Scan for the cell matching the given text and deliver its [x, y] coordinate at center. 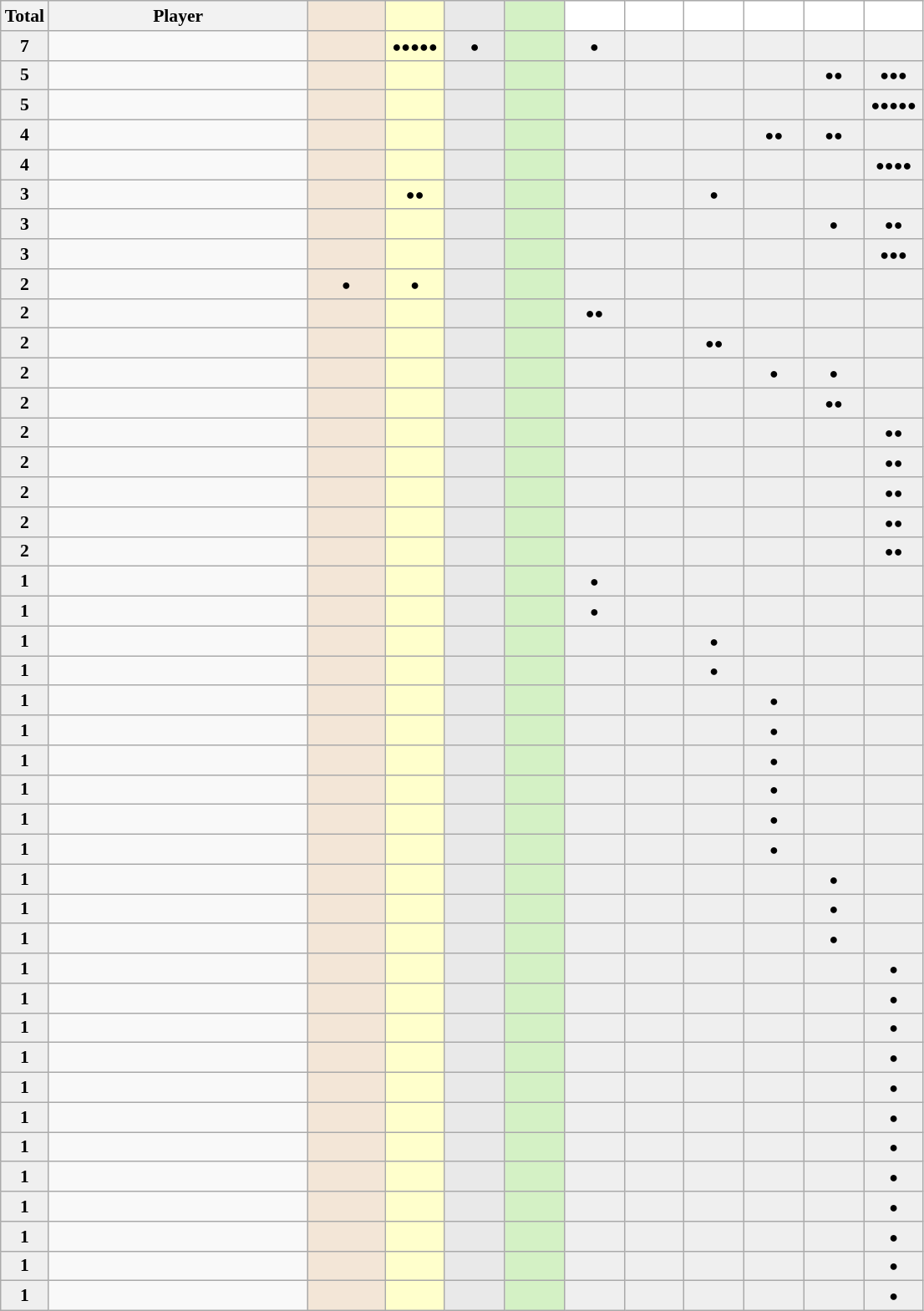
Total [25, 16]
7 [25, 46]
●●●● [894, 165]
Player [178, 16]
